Return [X, Y] of the center of cell containing provided text 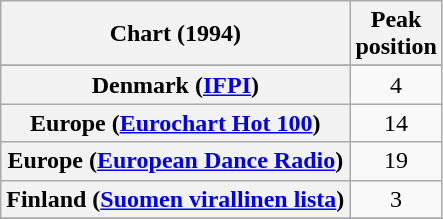
19 [396, 161]
Chart (1994) [176, 34]
Finland (Suomen virallinen lista) [176, 199]
3 [396, 199]
Peakposition [396, 34]
Europe (Eurochart Hot 100) [176, 123]
14 [396, 123]
Denmark (IFPI) [176, 85]
Europe (European Dance Radio) [176, 161]
4 [396, 85]
